Return the [x, y] coordinate for the center point of the cell that contains the specified text.  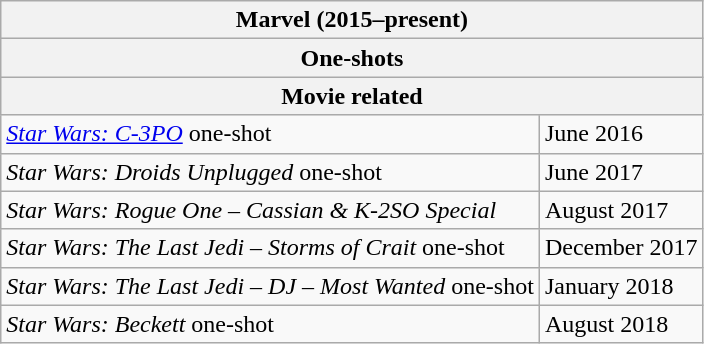
August 2018 [621, 324]
June 2016 [621, 134]
Star Wars: Beckett one-shot [270, 324]
December 2017 [621, 248]
Star Wars: The Last Jedi – DJ – Most Wanted one-shot [270, 286]
Movie related [352, 96]
June 2017 [621, 172]
Star Wars: The Last Jedi – Storms of Crait one-shot [270, 248]
Star Wars: Droids Unplugged one-shot [270, 172]
One-shots [352, 58]
January 2018 [621, 286]
Marvel (2015–present) [352, 20]
August 2017 [621, 210]
Star Wars: C-3PO one-shot [270, 134]
Star Wars: Rogue One – Cassian & K-2SO Special [270, 210]
